Search for the cell housing the specified text and yield its [X, Y] center coordinate. 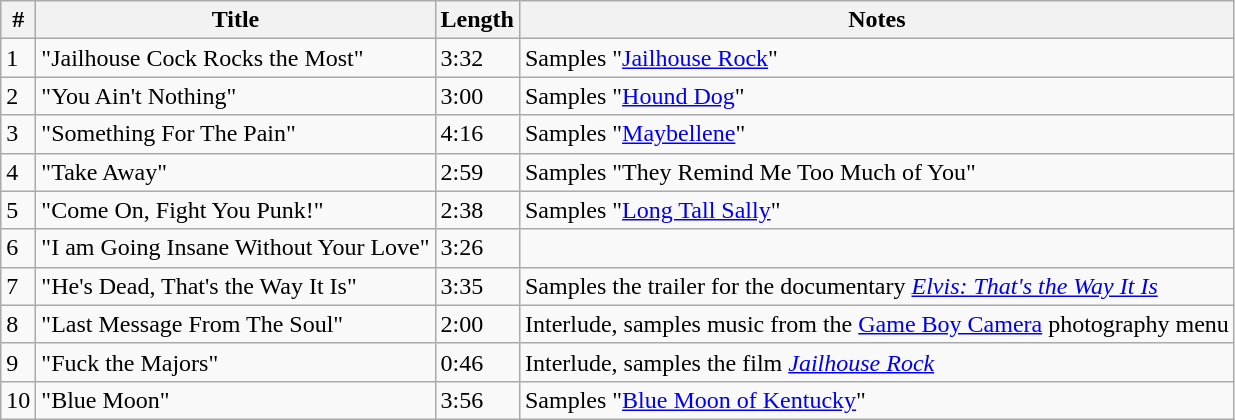
4 [18, 172]
2:38 [477, 210]
Title [236, 20]
"Blue Moon" [236, 400]
2:00 [477, 324]
"Something For The Pain" [236, 134]
3:35 [477, 286]
"Take Away" [236, 172]
2:59 [477, 172]
3:00 [477, 96]
Samples "Jailhouse Rock" [876, 58]
Length [477, 20]
0:46 [477, 362]
"Come On, Fight You Punk!" [236, 210]
Samples "Maybellene" [876, 134]
Samples "Long Tall Sally" [876, 210]
6 [18, 248]
2 [18, 96]
3:32 [477, 58]
8 [18, 324]
"You Ain't Nothing" [236, 96]
"Fuck the Majors" [236, 362]
Samples "Blue Moon of Kentucky" [876, 400]
# [18, 20]
4:16 [477, 134]
1 [18, 58]
"I am Going Insane Without Your Love" [236, 248]
5 [18, 210]
"He's Dead, That's the Way It Is" [236, 286]
Samples "Hound Dog" [876, 96]
3 [18, 134]
3:56 [477, 400]
"Jailhouse Cock Rocks the Most" [236, 58]
Interlude, samples the film Jailhouse Rock [876, 362]
Samples "They Remind Me Too Much of You" [876, 172]
10 [18, 400]
9 [18, 362]
3:26 [477, 248]
7 [18, 286]
Interlude, samples music from the Game Boy Camera photography menu [876, 324]
Samples the trailer for the documentary Elvis: That's the Way It Is [876, 286]
"Last Message From The Soul" [236, 324]
Notes [876, 20]
